Detect which cell encompasses the target text, then output its (X, Y) center coordinate. 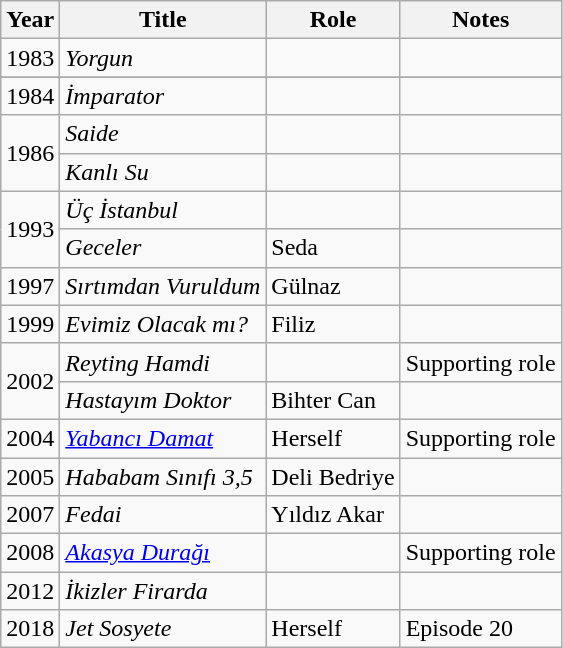
2008 (30, 553)
Seda (333, 248)
Episode 20 (480, 629)
1997 (30, 286)
Role (333, 20)
İkizler Firarda (163, 591)
2018 (30, 629)
Sırtımdan Vuruldum (163, 286)
1999 (30, 324)
2007 (30, 515)
Evimiz Olacak mı? (163, 324)
İmparator (163, 96)
Yıldız Akar (333, 515)
Fedai (163, 515)
Hastayım Doktor (163, 400)
Jet Sosyete (163, 629)
Year (30, 20)
2012 (30, 591)
Yabancı Damat (163, 438)
1983 (30, 58)
2005 (30, 477)
Deli Bedriye (333, 477)
Geceler (163, 248)
2002 (30, 381)
Yorgun (163, 58)
Akasya Durağı (163, 553)
Gülnaz (333, 286)
Reyting Hamdi (163, 362)
Notes (480, 20)
Filiz (333, 324)
2004 (30, 438)
1986 (30, 153)
Title (163, 20)
Saide (163, 134)
Hababam Sınıfı 3,5 (163, 477)
Üç İstanbul (163, 210)
Bihter Can (333, 400)
1984 (30, 96)
Kanlı Su (163, 172)
1993 (30, 229)
